Find where the given text appears and provide that cell's center as (x, y) coordinate. 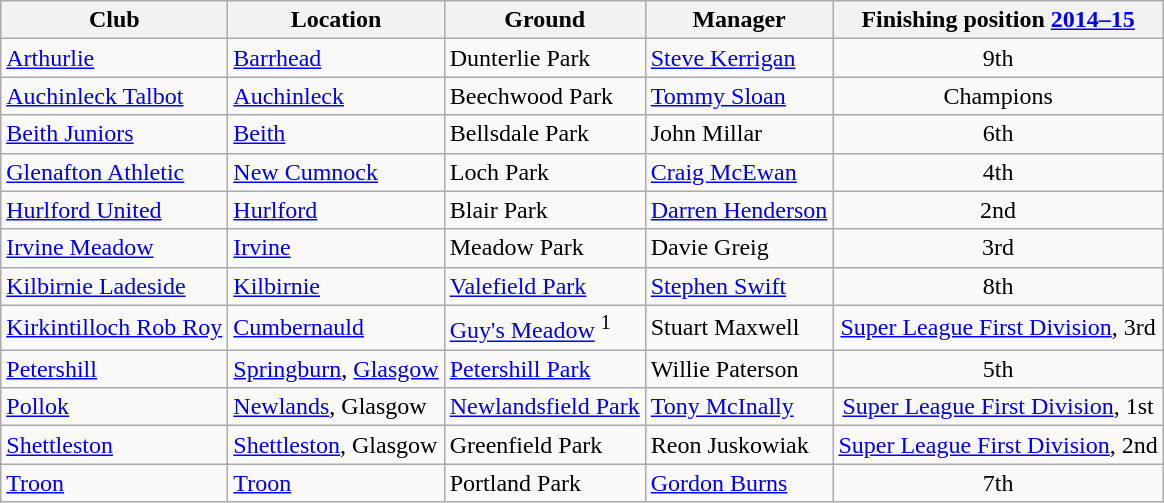
Shettleston, Glasgow (336, 445)
Beith Juniors (114, 134)
7th (998, 483)
Gordon Burns (739, 483)
Loch Park (544, 172)
Tony McInally (739, 407)
Beechwood Park (544, 96)
Tommy Sloan (739, 96)
Finishing position 2014–15 (998, 20)
4th (998, 172)
Newlandsfield Park (544, 407)
Arthurlie (114, 58)
Guy's Meadow 1 (544, 328)
Blair Park (544, 210)
Auchinleck (336, 96)
Location (336, 20)
Kilbirnie Ladeside (114, 286)
Hurlford United (114, 210)
5th (998, 369)
Kirkintilloch Rob Roy (114, 328)
Manager (739, 20)
Stephen Swift (739, 286)
Kilbirnie (336, 286)
3rd (998, 248)
Stuart Maxwell (739, 328)
Springburn, Glasgow (336, 369)
Portland Park (544, 483)
New Cumnock (336, 172)
Champions (998, 96)
2nd (998, 210)
Pollok (114, 407)
Petershill Park (544, 369)
Super League First Division, 1st (998, 407)
Reon Juskowiak (739, 445)
Ground (544, 20)
Meadow Park (544, 248)
Super League First Division, 2nd (998, 445)
Craig McEwan (739, 172)
Valefield Park (544, 286)
Hurlford (336, 210)
Irvine Meadow (114, 248)
Newlands, Glasgow (336, 407)
8th (998, 286)
9th (998, 58)
Petershill (114, 369)
Cumbernauld (336, 328)
Glenafton Athletic (114, 172)
Greenfield Park (544, 445)
Club (114, 20)
Steve Kerrigan (739, 58)
Darren Henderson (739, 210)
Irvine (336, 248)
Barrhead (336, 58)
John Millar (739, 134)
Davie Greig (739, 248)
Super League First Division, 3rd (998, 328)
Bellsdale Park (544, 134)
Beith (336, 134)
Auchinleck Talbot (114, 96)
Dunterlie Park (544, 58)
Shettleston (114, 445)
6th (998, 134)
Willie Paterson (739, 369)
